Detect which cell encompasses the target text, then output its (X, Y) center coordinate. 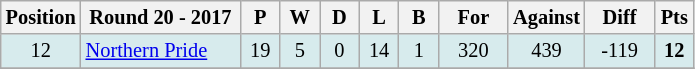
0 (340, 51)
5 (300, 51)
320 (474, 51)
439 (546, 51)
Northern Pride (161, 51)
P (260, 17)
Round 20 - 2017 (161, 17)
14 (379, 51)
1 (419, 51)
W (300, 17)
19 (260, 51)
Diff (620, 17)
D (340, 17)
B (419, 17)
Pts (674, 17)
L (379, 17)
Position (41, 17)
Against (546, 17)
For (474, 17)
-119 (620, 51)
